Return the (X, Y) coordinate for the center point of the cell that contains the specified text.  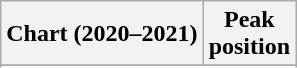
Peakposition (249, 34)
Chart (2020–2021) (102, 34)
